Identify which cell holds the provided text, then report its (X, Y) central coordinate. 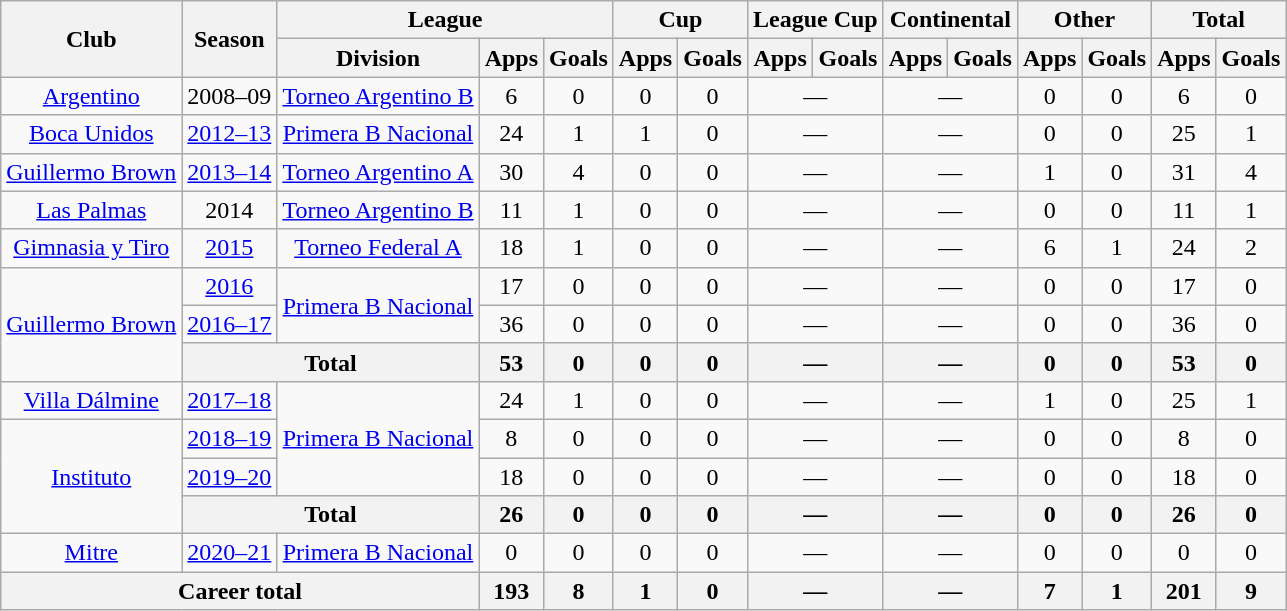
Division (378, 58)
2017–18 (230, 400)
Continental (950, 20)
Torneo Argentino A (378, 172)
Boca Unidos (92, 134)
2015 (230, 248)
Cup (680, 20)
30 (511, 172)
Villa Dálmine (92, 400)
2012–13 (230, 134)
Club (92, 39)
7 (1049, 591)
Las Palmas (92, 210)
Gimnasia y Tiro (92, 248)
2019–20 (230, 477)
Torneo Federal A (378, 248)
League Cup (815, 20)
Argentino (92, 96)
2013–14 (230, 172)
9 (1251, 591)
Other (1084, 20)
193 (511, 591)
Career total (240, 591)
2014 (230, 210)
2008–09 (230, 96)
2016–17 (230, 324)
2020–21 (230, 553)
2018–19 (230, 438)
Season (230, 39)
2016 (230, 286)
Instituto (92, 476)
Mitre (92, 553)
201 (1184, 591)
2 (1251, 248)
31 (1184, 172)
League (445, 20)
